Output the [x, y] coordinate of the center of the cell containing the given text.  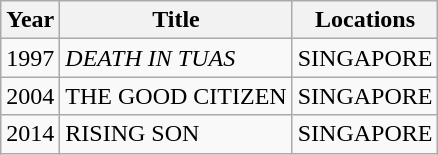
RISING SON [176, 134]
Locations [365, 20]
1997 [30, 58]
Year [30, 20]
Title [176, 20]
2004 [30, 96]
2014 [30, 134]
THE GOOD CITIZEN [176, 96]
DEATH IN TUAS [176, 58]
